Return (X, Y) of the center of cell containing provided text 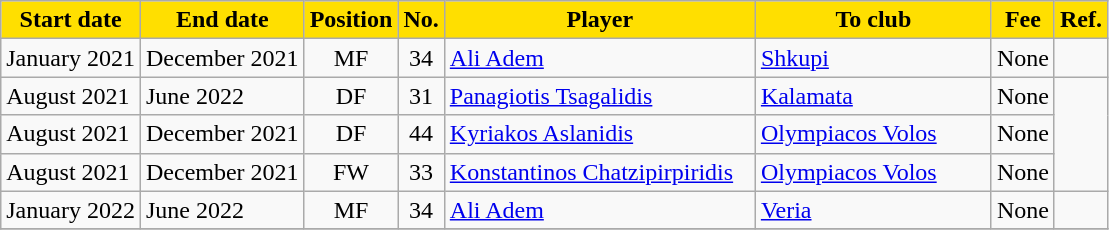
Panagiotis Tsagalidis (600, 96)
January 2021 (71, 58)
Start date (71, 20)
FW (351, 172)
January 2022 (71, 210)
Ref. (1080, 20)
Player (600, 20)
To club (873, 20)
Kalamata (873, 96)
Fee (1022, 20)
31 (421, 96)
Shkupi (873, 58)
No. (421, 20)
44 (421, 134)
33 (421, 172)
Veria (873, 210)
Position (351, 20)
Konstantinos Chatzipirpiridis (600, 172)
End date (222, 20)
Kyriakos Aslanidis (600, 134)
